Return [X, Y] of the center of cell containing provided text 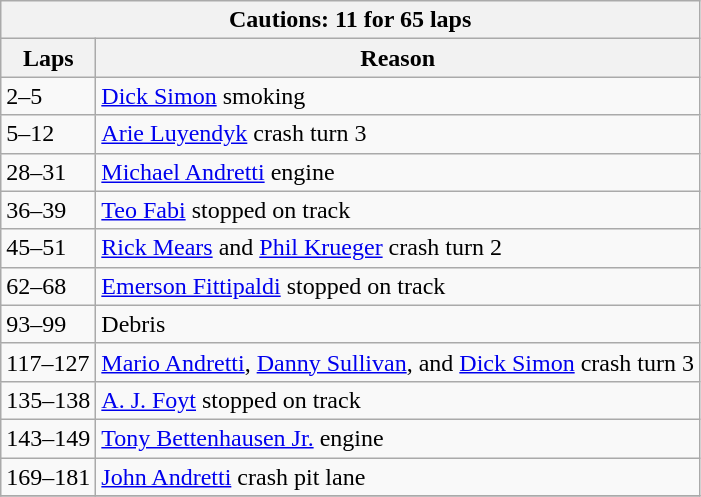
143–149 [48, 438]
Mario Andretti, Danny Sullivan, and Dick Simon crash turn 3 [398, 362]
5–12 [48, 134]
Dick Simon smoking [398, 96]
2–5 [48, 96]
Michael Andretti engine [398, 172]
36–39 [48, 210]
Reason [398, 58]
169–181 [48, 477]
Tony Bettenhausen Jr. engine [398, 438]
Arie Luyendyk crash turn 3 [398, 134]
117–127 [48, 362]
Laps [48, 58]
Rick Mears and Phil Krueger crash turn 2 [398, 248]
Cautions: 11 for 65 laps [350, 20]
28–31 [48, 172]
135–138 [48, 400]
Emerson Fittipaldi stopped on track [398, 286]
Debris [398, 324]
John Andretti crash pit lane [398, 477]
Teo Fabi stopped on track [398, 210]
A. J. Foyt stopped on track [398, 400]
45–51 [48, 248]
93–99 [48, 324]
62–68 [48, 286]
